Return (x, y) of the center of cell containing provided text 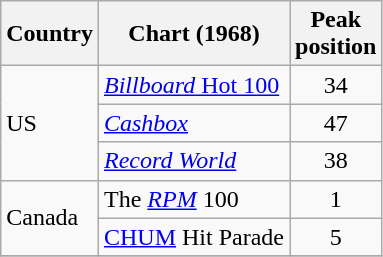
34 (336, 85)
Country (50, 34)
Record World (194, 161)
CHUM Hit Parade (194, 237)
38 (336, 161)
Peakposition (336, 34)
Billboard Hot 100 (194, 85)
Canada (50, 218)
US (50, 123)
5 (336, 237)
47 (336, 123)
Cashbox (194, 123)
The RPM 100 (194, 199)
1 (336, 199)
Chart (1968) (194, 34)
